Extract the [X, Y] coordinate from the center of the cell holding the provided text.  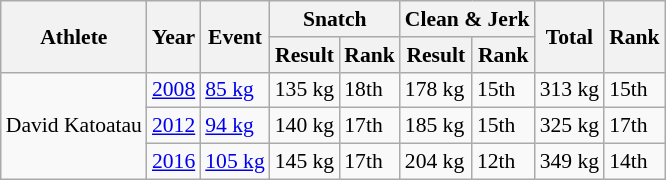
135 kg [304, 90]
349 kg [570, 162]
185 kg [436, 126]
2016 [174, 162]
12th [504, 162]
178 kg [436, 90]
14th [634, 162]
325 kg [570, 126]
105 kg [234, 162]
18th [370, 90]
145 kg [304, 162]
Clean & Jerk [468, 19]
204 kg [436, 162]
Snatch [335, 19]
140 kg [304, 126]
Athlete [74, 36]
2012 [174, 126]
Total [570, 36]
85 kg [234, 90]
2008 [174, 90]
Year [174, 36]
94 kg [234, 126]
David Katoatau [74, 126]
Event [234, 36]
313 kg [570, 90]
